Detect which cell encompasses the target text, then output its (X, Y) center coordinate. 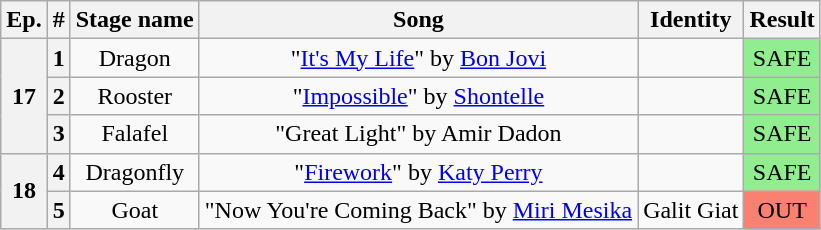
"Firework" by Katy Perry (418, 172)
Goat (134, 210)
2 (58, 96)
Identity (691, 20)
Falafel (134, 134)
Rooster (134, 96)
Galit Giat (691, 210)
Dragon (134, 58)
OUT (782, 210)
Song (418, 20)
4 (58, 172)
3 (58, 134)
"Now You're Coming Back" by Miri Mesika (418, 210)
Result (782, 20)
17 (24, 96)
# (58, 20)
1 (58, 58)
5 (58, 210)
18 (24, 191)
Dragonfly (134, 172)
"Great Light" by Amir Dadon (418, 134)
Stage name (134, 20)
"Impossible" by Shontelle (418, 96)
"It's My Life" by Bon Jovi (418, 58)
Ep. (24, 20)
